Output the (X, Y) coordinate of the center of the cell containing the given text.  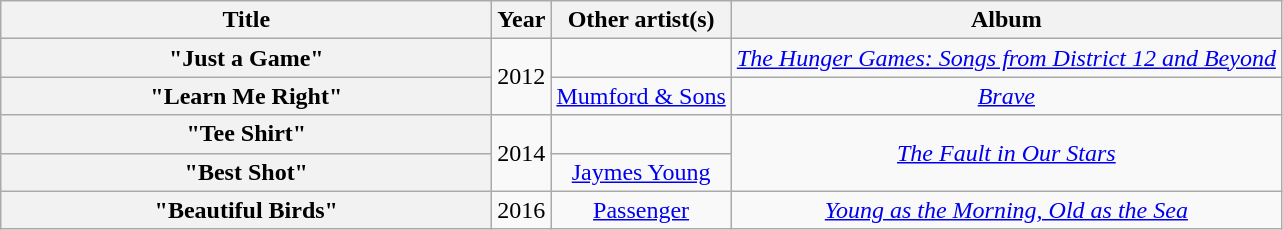
Brave (1006, 96)
"Tee Shirt" (246, 134)
Mumford & Sons (641, 96)
"Beautiful Birds" (246, 210)
2014 (522, 153)
Young as the Morning, Old as the Sea (1006, 210)
Passenger (641, 210)
Other artist(s) (641, 20)
The Hunger Games: Songs from District 12 and Beyond (1006, 58)
Year (522, 20)
"Just a Game" (246, 58)
The Fault in Our Stars (1006, 153)
"Best Shot" (246, 172)
Jaymes Young (641, 172)
2012 (522, 77)
Album (1006, 20)
Title (246, 20)
"Learn Me Right" (246, 96)
2016 (522, 210)
